Determine the [x, y] coordinate at the center of the cell enclosing the given text.  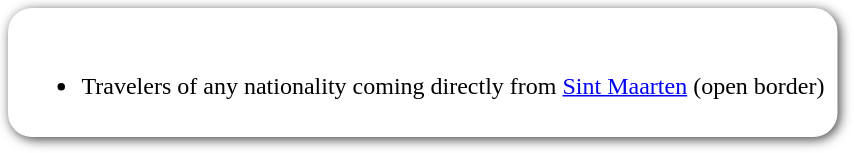
Travelers of any nationality coming directly from Sint Maarten (open border) [423, 72]
